Locate the cell with the specified text and output its (x, y) center coordinate. 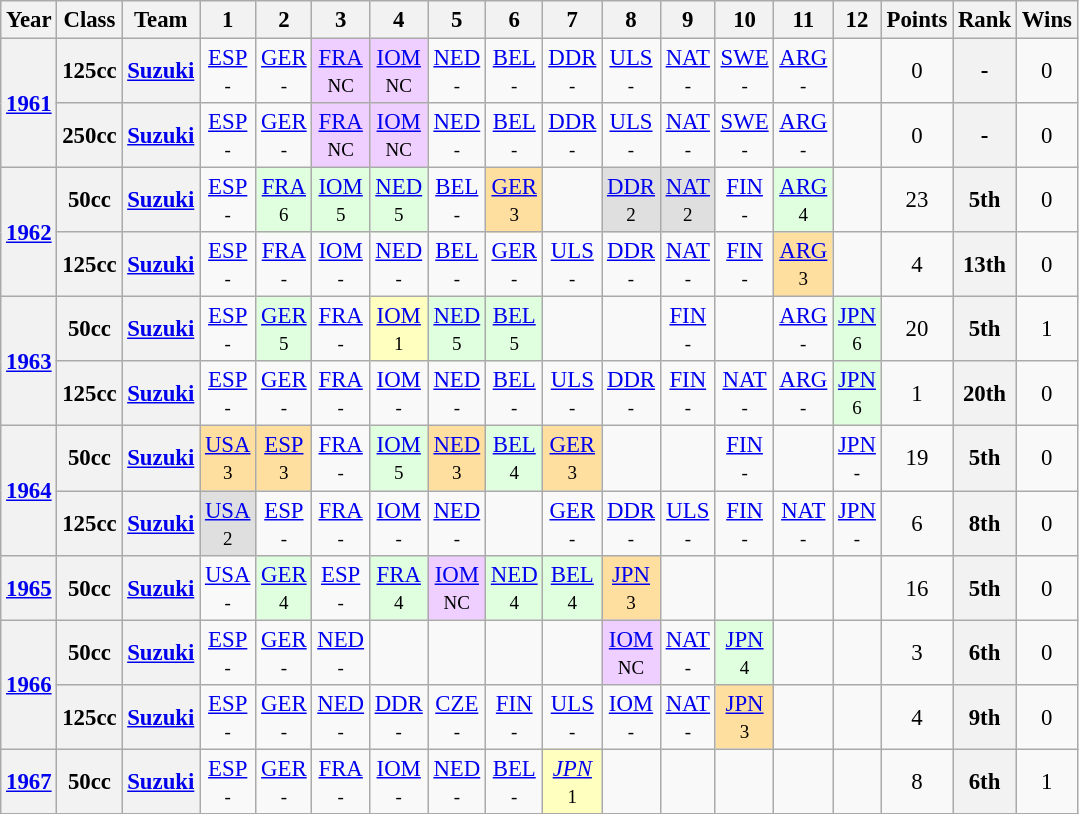
1961 (29, 104)
Team (161, 20)
Rank (985, 20)
JPN1 (572, 782)
1963 (29, 362)
9th (985, 716)
ARG4 (804, 200)
1966 (29, 684)
1962 (29, 232)
BEL5 (514, 330)
Class (90, 20)
12 (858, 20)
FRA4 (398, 588)
ARG3 (804, 264)
CZE- (456, 716)
8th (985, 524)
19 (916, 458)
23 (916, 200)
9 (688, 20)
GER5 (284, 330)
1967 (29, 782)
IOM1 (398, 330)
10 (744, 20)
USA- (228, 588)
20 (916, 330)
ESP3 (284, 458)
JPN4 (744, 652)
13th (985, 264)
250cc (90, 136)
2 (284, 20)
FRA6 (284, 200)
1964 (29, 490)
Points (916, 20)
1965 (29, 588)
Wins (1046, 20)
Year (29, 20)
5 (456, 20)
20th (985, 394)
NAT2 (688, 200)
16 (916, 588)
USA2 (228, 524)
7 (572, 20)
11 (804, 20)
GER4 (284, 588)
NED3 (456, 458)
NED4 (514, 588)
DDR2 (632, 200)
USA3 (228, 458)
